Detect which cell encompasses the target text, then output its (X, Y) center coordinate. 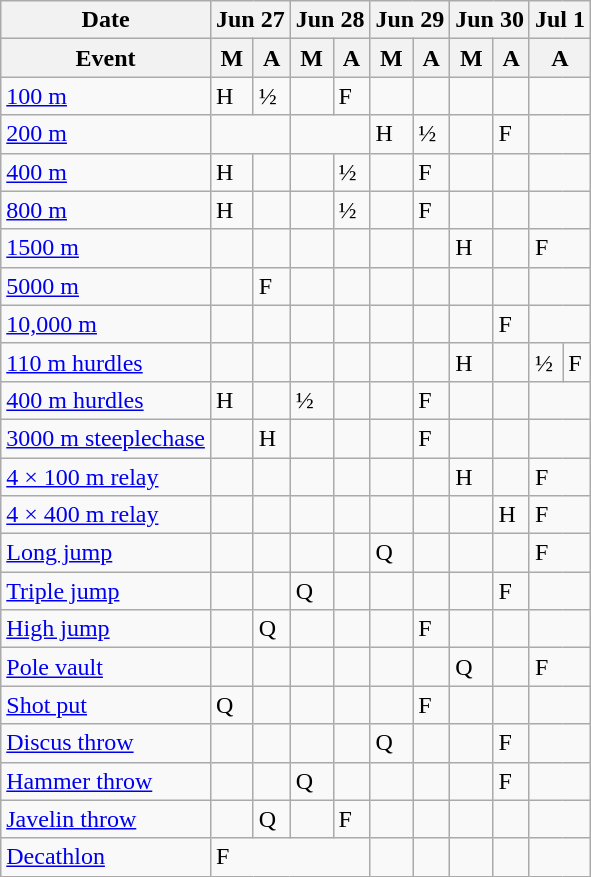
110 m hurdles (106, 362)
Jun 27 (250, 20)
Jun 30 (490, 20)
Jun 28 (330, 20)
Shot put (106, 705)
Date (106, 20)
4 × 100 m relay (106, 477)
Event (106, 58)
3000 m steeplechase (106, 438)
10,000 m (106, 324)
4 × 400 m relay (106, 515)
Triple jump (106, 591)
Jul 1 (560, 20)
Discus throw (106, 743)
400 m hurdles (106, 400)
Jun 29 (410, 20)
Pole vault (106, 667)
Long jump (106, 553)
1500 m (106, 248)
Javelin throw (106, 819)
100 m (106, 96)
High jump (106, 629)
Hammer throw (106, 781)
800 m (106, 210)
200 m (106, 134)
400 m (106, 172)
Decathlon (106, 857)
5000 m (106, 286)
